Return the [X, Y] coordinate for the center point of the cell that contains the specified text.  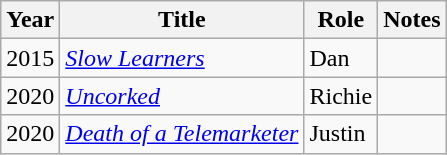
Year [30, 20]
Richie [341, 96]
Uncorked [182, 96]
Death of a Telemarketer [182, 134]
Dan [341, 58]
2015 [30, 58]
Justin [341, 134]
Role [341, 20]
Slow Learners [182, 58]
Title [182, 20]
Notes [412, 20]
